Locate the cell with the specified text and output its [x, y] center coordinate. 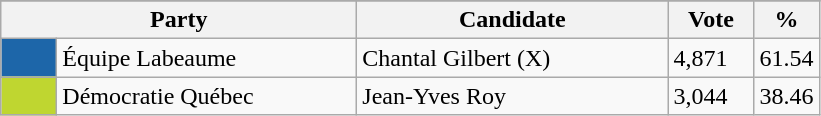
Jean-Yves Roy [512, 96]
Party [179, 20]
38.46 [786, 96]
3,044 [711, 96]
Vote [711, 20]
Démocratie Québec [207, 96]
Chantal Gilbert (X) [512, 58]
% [786, 20]
4,871 [711, 58]
61.54 [786, 58]
Candidate [512, 20]
Équipe Labeaume [207, 58]
